Scan for the cell matching the given text and deliver its (x, y) coordinate at center. 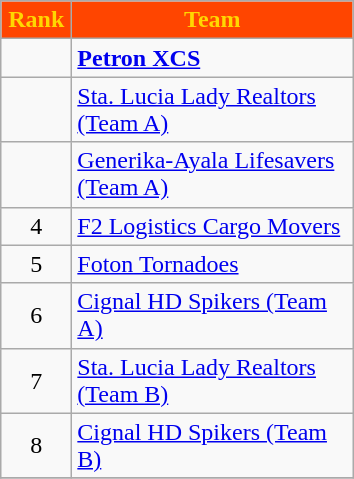
Sta. Lucia Lady Realtors (Team A) (212, 110)
Petron XCS (212, 58)
5 (36, 264)
Foton Tornadoes (212, 264)
6 (36, 316)
Generika-Ayala Lifesavers (Team A) (212, 174)
4 (36, 226)
Rank (36, 20)
Cignal HD Spikers (Team B) (212, 446)
8 (36, 446)
7 (36, 380)
Cignal HD Spikers (Team A) (212, 316)
Team (212, 20)
F2 Logistics Cargo Movers (212, 226)
Sta. Lucia Lady Realtors (Team B) (212, 380)
